For the text-containing cell, return its midpoint in (X, Y) coordinate format. 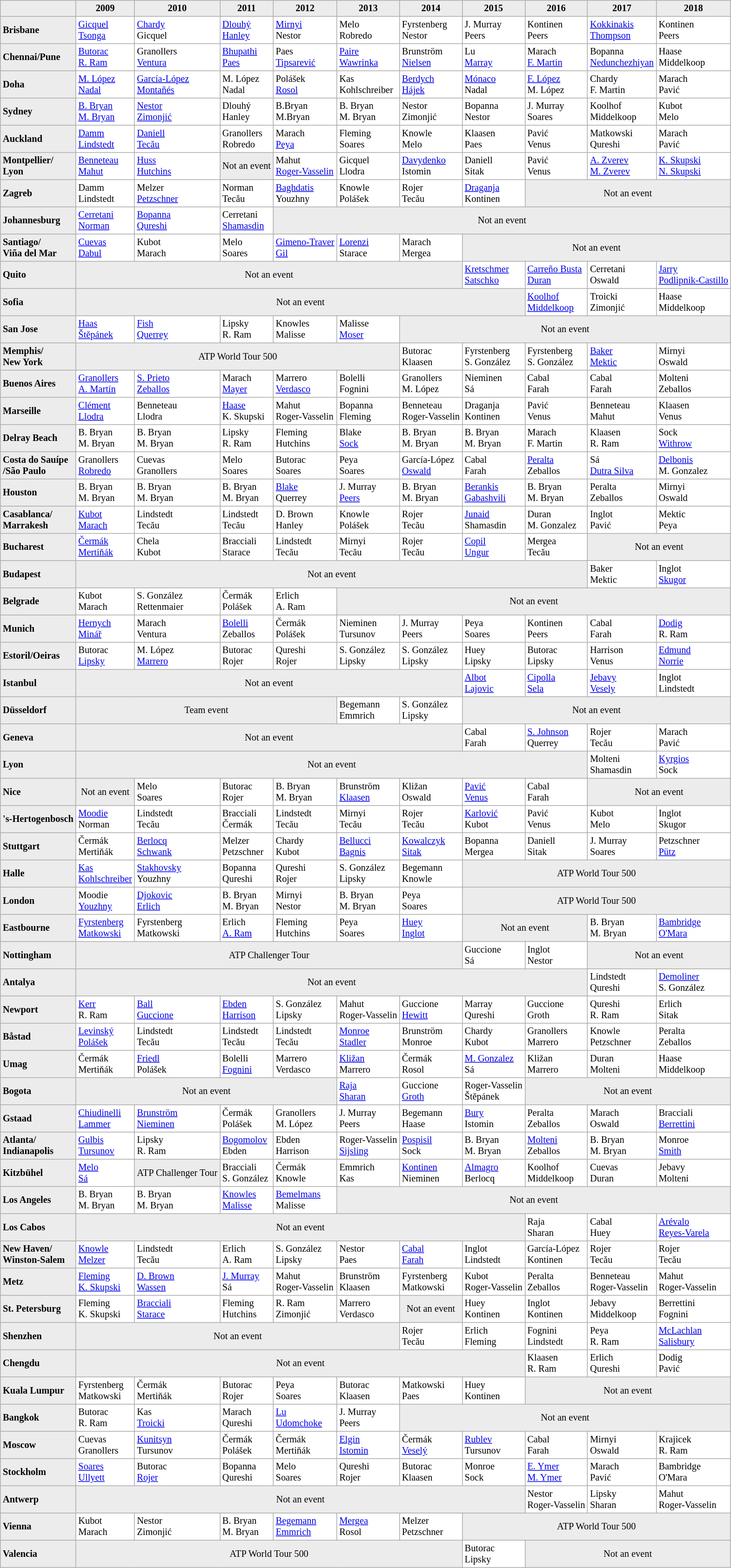
Moodie Norman (105, 819)
Båstad (38, 1037)
B.Bryan M.Bryan (305, 112)
Montpellier/Lyon (38, 166)
Casablanca/Marrakesh (38, 520)
Team event (207, 710)
Gicquel Llodra (369, 166)
Brisbane (38, 30)
Antalya (38, 982)
Inglot Kontinen (557, 1309)
García-López Kontinen (557, 1254)
Cipolla Sela (557, 683)
Monroe Stadler (369, 1037)
2015 (493, 8)
2018 (693, 8)
Sydney (38, 112)
Granollers A. Martín (105, 384)
D. Brown Hanley (305, 520)
Bangkok (38, 1418)
Munich (38, 628)
Hernych Minář (105, 628)
Fleming Soares (369, 139)
Nestor Paes (369, 1254)
S. Johnson Querrey (557, 737)
Bolelli Zeballos (247, 628)
Molteni Shamasdin (622, 765)
2009 (105, 8)
Cerretani Oswald (622, 275)
Bogota (38, 1091)
Clément Llodra (105, 411)
McLachlan Salisbury (693, 1336)
Düsseldorf (38, 710)
Polášek Rosol (305, 84)
Huey Lipsky (493, 656)
Jebavy Molteni (693, 1173)
Berdych Hájek (431, 84)
Erlich Sitak (693, 1009)
Kitzbühel (38, 1173)
Metz (38, 1281)
Bracciali Berrettini (693, 1118)
2013 (369, 8)
Marach Qureshi (247, 1418)
Istanbul (38, 683)
Marach Peya (305, 139)
García-López Montañés (177, 84)
Knowle Petzschner (622, 1037)
Delray Beach (38, 438)
Čermák Veselý (431, 1445)
Chardy F. Martin (622, 84)
Auckland (38, 139)
Cuevas Duran (622, 1173)
Belgrade (38, 601)
Lindstedt Qureshi (622, 982)
M. López Marrero (177, 656)
Umag (38, 1064)
Emmrich Kas (369, 1173)
Berlocq Schwank (177, 846)
Lorenzi Starace (369, 247)
Bopanna Nedunchezhiyan (622, 57)
Chengdu (38, 1363)
A. Zverev M. Zverev (622, 166)
Edmund Norrie (693, 656)
Almagro Berlocq (493, 1173)
Mónaco Nadal (493, 84)
Duran M. Gonzalez (557, 520)
Johannesburg (38, 220)
Huey Inglot (431, 928)
Djokovic Erlich (177, 901)
Bopanna Mergea (493, 846)
Atlanta/Indianapolis (38, 1146)
Kontinen Nieminen (431, 1173)
Pospisil Sock (431, 1146)
Čermák Rosol (431, 1064)
D. Brown Wassen (177, 1281)
2016 (557, 8)
Nottingham (38, 955)
Kerr R. Ram (105, 1009)
Berankis Gabashvili (493, 493)
Gulbis Tursunov (105, 1146)
Lyon (38, 765)
London (38, 901)
Stockholm (38, 1472)
Bracciali Čermák (247, 819)
Budapest (38, 574)
Buenos Aires (38, 384)
Valencia (38, 1554)
Junaid Shamasdin (493, 520)
Matkowski Paes (431, 1390)
Troicki Zimonjić (622, 302)
Roger-Vasselin Štěpánek (493, 1091)
Benneteau Llodra (177, 411)
Erlich Fleming (493, 1336)
Chiudinelli Lammer (105, 1118)
Nice (38, 792)
Lu Marray (493, 57)
Guccione Sá (493, 955)
Knowle Melzer (105, 1254)
Erlich Qureshi (622, 1363)
Los Cabos (38, 1227)
Baghdatis Youzhny (305, 193)
Carreño Busta Duran (557, 275)
St. Petersburg (38, 1309)
Mergea Tecău (557, 547)
K. Skupski N. Skupski (693, 166)
Chennai/Pune (38, 57)
Los Angeles (38, 1200)
Bellucci Bagnis (369, 846)
Cerretani Norman (105, 220)
Moscow (38, 1445)
Melo Robredo (369, 30)
Bucharest (38, 547)
Matkowski Qureshi (622, 139)
Rublev Tursunov (493, 1445)
2010 (177, 8)
Santiago/Viña del Mar (38, 247)
Brunström Nielsen (431, 57)
Sofia (38, 302)
Soares Ullyett (105, 1472)
New Haven/Winston-Salem (38, 1254)
S. González Rettenmaier (177, 601)
Davydenko Istomin (431, 166)
Sock Withrow (693, 438)
E. Ymer M. Ymer (557, 1472)
Quito (38, 275)
F. López M. López (557, 84)
Jebavy Vesely (622, 683)
Bhupathi Paes (247, 57)
Cabal Huey (622, 1227)
Krajicek R. Ram (693, 1445)
Cerretani Shamasdin (247, 220)
Marach Mayer (247, 384)
Mektic Peya (693, 520)
Fyrstenberg Nestor (431, 30)
Costa do Sauípe/São Paulo (38, 465)
Brunström Monroe (431, 1037)
Marach Mergea (431, 247)
Kretschmer Satschko (493, 275)
Granollers Ventura (177, 57)
Begemann Haase (431, 1118)
Eastbourne (38, 928)
Kyrgios Sock (693, 765)
Butorac Soares (305, 465)
Marach Ventura (177, 628)
Stuttgart (38, 846)
Roger-Vasselin Sijsling (369, 1146)
Gimeno-Traver Gil (305, 247)
Mergea Rosol (369, 1527)
Marach Oswald (622, 1118)
Marray Qureshi (493, 1009)
Daniell Tecău (177, 139)
2011 (247, 8)
Stakhovsky Youzhny (177, 874)
Sá Dutra Silva (622, 465)
Halle (38, 874)
Marseille (38, 411)
J. Murray Sá (247, 1281)
Doha (38, 84)
Bogomolov Ebden (247, 1146)
Geneva (38, 737)
Bemelmans Malisse (305, 1200)
Shenzhen (38, 1336)
Paes Tipsarević (305, 57)
Nieminen Tursunov (369, 628)
Paire Wawrinka (369, 57)
Qureshi R. Ram (622, 1009)
Karlović Kubot (493, 819)
Knowle Melo (431, 139)
Chardy Gicquel (177, 30)
Monroe Sock (493, 1472)
Kokkinakis Thompson (622, 30)
Jarry Podlipnik-Castillo (693, 275)
2017 (622, 8)
Chela Kubot (177, 547)
Fognini Lindstedt (557, 1336)
Moodie Youzhny (105, 901)
Antwerp (38, 1499)
2012 (305, 8)
Vienna (38, 1527)
Kas Troicki (177, 1418)
Kližan Oswald (431, 792)
Peya R. Ram (622, 1336)
Elgin Istomin (369, 1445)
Gicquel Tsonga (105, 30)
Haas Štěpánek (105, 329)
Bury Istomin (493, 1118)
Berrettini Fognini (693, 1309)
Arévalo Reyes-Varela (693, 1227)
Klaasen Venus (693, 411)
Blake Querrey (305, 493)
Friedl Polášek (177, 1064)
Brunström Nieminen (177, 1118)
García-López Oswald (431, 465)
Nieminen Sá (493, 384)
Demoliner S. González (693, 982)
Haase K. Skupski (247, 411)
Bopanna Fleming (369, 411)
Gstaad (38, 1118)
Klaasen Paes (493, 139)
2014 (431, 8)
S. Prieto Zeballos (177, 384)
Levinský Polášek (105, 1037)
Bracciali S. González (247, 1173)
Granollers Marrero (557, 1037)
Albot Lajovic (493, 683)
Memphis/New York (38, 356)
Bopanna Nestor (493, 112)
Inglot Nestor (557, 955)
Harrison Venus (622, 656)
Lipsky Sharan (622, 1499)
Melo Sá (105, 1173)
Malisse Moser (369, 329)
Norman Tecău (247, 193)
Čermák Knowle (305, 1173)
Kowalczyk Sitak (431, 846)
R. Ram Zimonjić (305, 1309)
Dodig Pavić (693, 1363)
Jebavy Middelkoop (622, 1309)
Kunitsyn Tursunov (177, 1445)
Nestor Roger-Vasselin (557, 1499)
Begemann Knowle (431, 874)
San Jose (38, 329)
Ball Guccione (177, 1009)
Monroe Smith (693, 1146)
Inglot Pavić (622, 520)
Kuala Lumpur (38, 1390)
's-Hertogenbosch (38, 819)
Newport (38, 1009)
Houston (38, 493)
Delbonis M. Gonzalez (693, 465)
Blake Sock (369, 438)
Dodig R. Ram (693, 628)
Lu Udomchoke (305, 1418)
Guccione Hewitt (431, 1009)
Copil Ungur (493, 547)
Duran Molteni (622, 1064)
Huss Hutchins (177, 166)
M. Gonzalez Sá (493, 1064)
Kubot Roger-Vasselin (493, 1281)
Zagreb (38, 193)
Cuevas Dabul (105, 247)
Petzschner Pütz (693, 846)
Estoril/Oeiras (38, 656)
Fish Querrey (177, 329)
